Capture the cell that displays the provided text and extract its [X, Y] central coordinate. 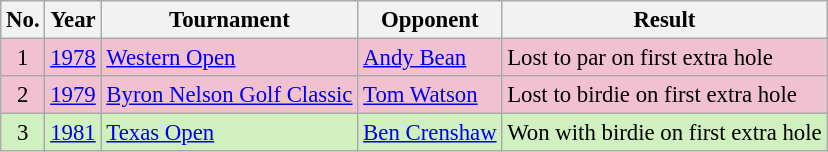
1 [23, 58]
Ben Crenshaw [430, 133]
Tom Watson [430, 95]
1981 [73, 133]
Byron Nelson Golf Classic [230, 95]
Won with birdie on first extra hole [664, 133]
1978 [73, 58]
Result [664, 20]
Texas Open [230, 133]
Western Open [230, 58]
Year [73, 20]
1979 [73, 95]
Lost to par on first extra hole [664, 58]
Tournament [230, 20]
Andy Bean [430, 58]
2 [23, 95]
No. [23, 20]
3 [23, 133]
Lost to birdie on first extra hole [664, 95]
Opponent [430, 20]
